Search for the cell housing the specified text and yield its [X, Y] center coordinate. 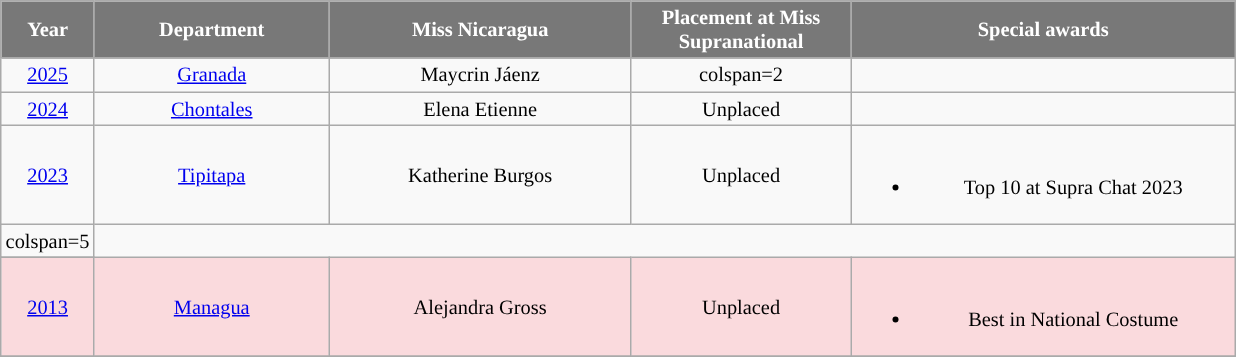
colspan=5 [48, 241]
Alejandra Gross [480, 306]
Katherine Burgos [480, 174]
Elena Etienne [480, 109]
Maycrin Jáenz [480, 75]
colspan=2 [741, 75]
2025 [48, 75]
Department [212, 29]
Special awards [1044, 29]
Granada [212, 75]
Placement at Miss Supranational [741, 29]
2013 [48, 306]
Chontales [212, 109]
Miss Nicaragua [480, 29]
Best in National Costume [1044, 306]
2023 [48, 174]
2024 [48, 109]
Top 10 at Supra Chat 2023 [1044, 174]
Year [48, 29]
Tipitapa [212, 174]
Managua [212, 306]
